Detect which cell encompasses the target text, then output its [X, Y] center coordinate. 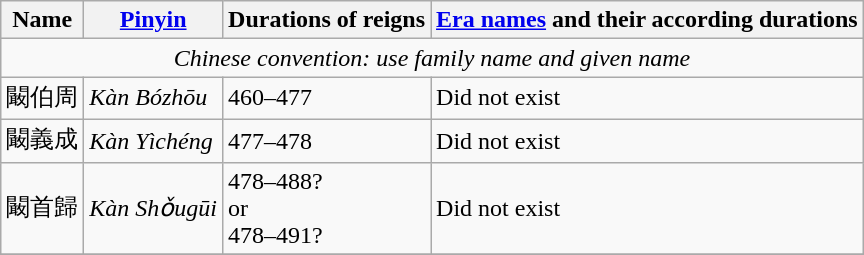
477–478 [327, 140]
Kàn Shǒugūi [154, 208]
闞首歸 [42, 208]
闞義成 [42, 140]
Chinese convention: use family name and given name [432, 58]
Era names and their according durations [648, 20]
Kàn Yìchéng [154, 140]
460–477 [327, 98]
Name [42, 20]
Kàn Bózhōu [154, 98]
Durations of reigns [327, 20]
闞伯周 [42, 98]
478–488?or478–491? [327, 208]
Pinyin [154, 20]
